Pinpoint the cell where the given text exists, returning its (X, Y) midpoint coordinate. 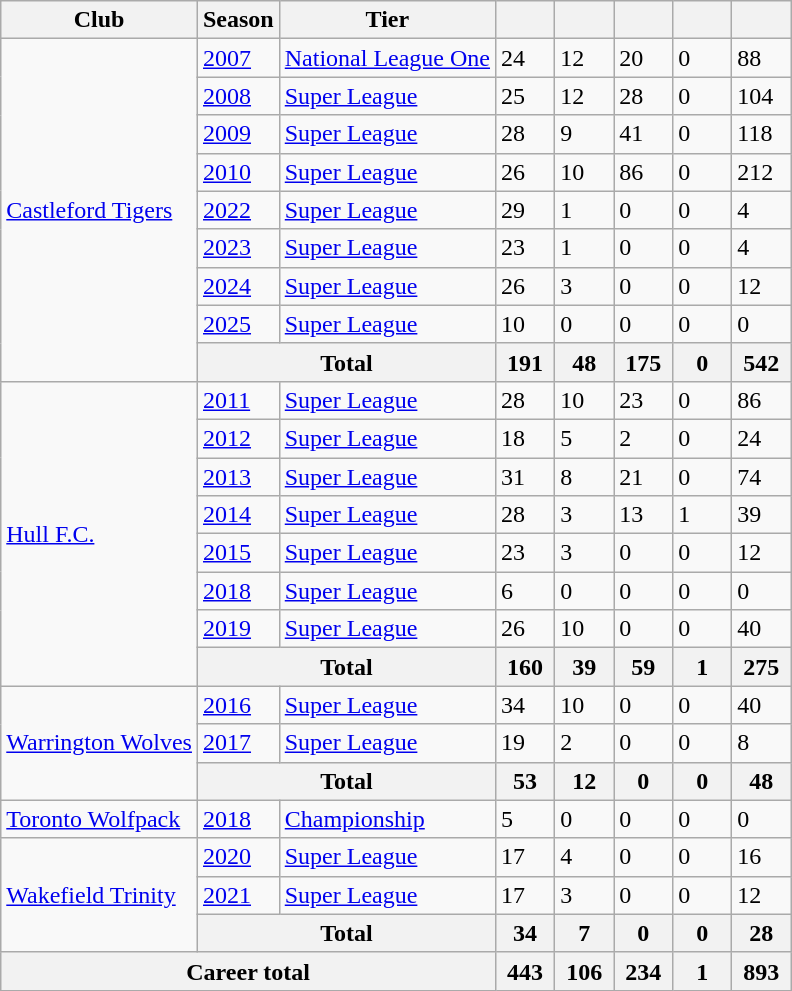
106 (584, 971)
Club (100, 20)
2008 (238, 96)
Warrington Wolves (100, 743)
Toronto Wolfpack (100, 819)
88 (762, 58)
25 (526, 96)
7 (584, 933)
2011 (238, 400)
19 (526, 743)
118 (762, 134)
Tier (387, 20)
104 (762, 96)
2017 (238, 743)
2021 (238, 895)
National League One (387, 58)
275 (762, 667)
74 (762, 477)
234 (644, 971)
Career total (248, 971)
542 (762, 362)
2024 (238, 286)
41 (644, 134)
2013 (238, 477)
893 (762, 971)
2009 (238, 134)
18 (526, 438)
Season (238, 20)
2023 (238, 248)
2007 (238, 58)
443 (526, 971)
175 (644, 362)
2016 (238, 705)
2014 (238, 515)
Championship (387, 819)
20 (644, 58)
9 (584, 134)
29 (526, 210)
Hull F.C. (100, 533)
16 (762, 857)
2012 (238, 438)
13 (644, 515)
2015 (238, 553)
6 (526, 591)
59 (644, 667)
160 (526, 667)
Castleford Tigers (100, 210)
2025 (238, 324)
Wakefield Trinity (100, 895)
2022 (238, 210)
2020 (238, 857)
2019 (238, 629)
2010 (238, 172)
212 (762, 172)
191 (526, 362)
53 (526, 781)
31 (526, 477)
21 (644, 477)
